Search for the cell housing the specified text and yield its (X, Y) center coordinate. 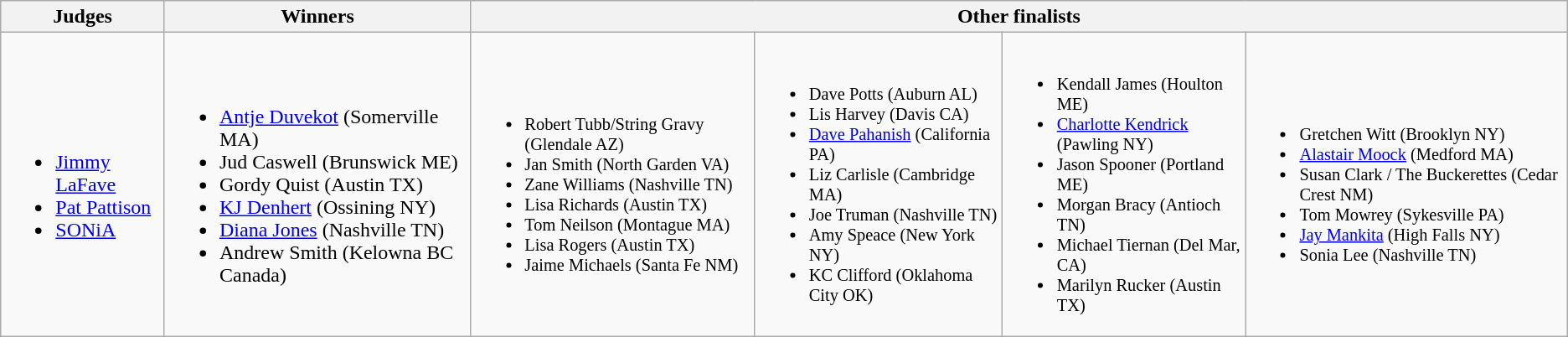
Other finalists (1019, 17)
Winners (317, 17)
Judges (83, 17)
Jimmy LaFavePat PattisonSONiA (83, 184)
